Provide the (x, y) coordinate of the cell's center where the given text is located.  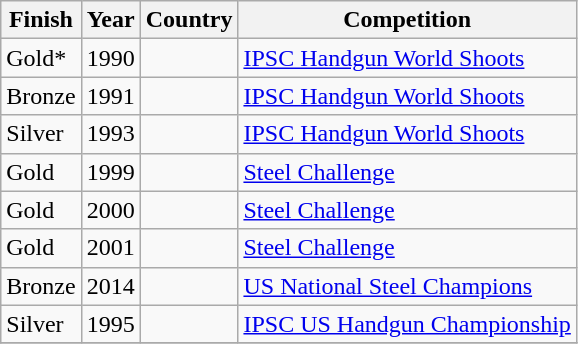
2001 (110, 248)
2000 (110, 210)
1993 (110, 134)
1999 (110, 172)
1991 (110, 96)
Country (189, 20)
1990 (110, 58)
Gold* (41, 58)
Competition (407, 20)
Year (110, 20)
Finish (41, 20)
1995 (110, 324)
2014 (110, 286)
US National Steel Champions (407, 286)
IPSC US Handgun Championship (407, 324)
